Identify which cell holds the provided text, then report its [x, y] central coordinate. 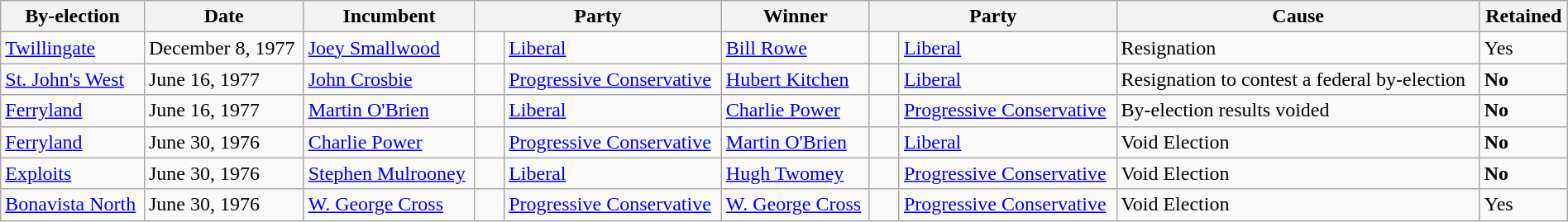
Hubert Kitchen [796, 79]
Stephen Mulrooney [389, 173]
Resignation [1298, 48]
Exploits [73, 173]
Bill Rowe [796, 48]
Incumbent [389, 17]
Retained [1523, 17]
Resignation to contest a federal by-election [1298, 79]
By-election [73, 17]
John Crosbie [389, 79]
Twillingate [73, 48]
St. John's West [73, 79]
Hugh Twomey [796, 173]
Winner [796, 17]
December 8, 1977 [223, 48]
Bonavista North [73, 205]
Cause [1298, 17]
Joey Smallwood [389, 48]
By-election results voided [1298, 111]
Date [223, 17]
